Determine the [X, Y] coordinate at the center of the cell enclosing the given text.  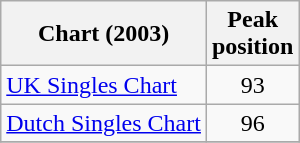
Dutch Singles Chart [104, 123]
UK Singles Chart [104, 85]
93 [252, 85]
Peakposition [252, 34]
Chart (2003) [104, 34]
96 [252, 123]
